Detect which cell encompasses the target text, then output its [X, Y] center coordinate. 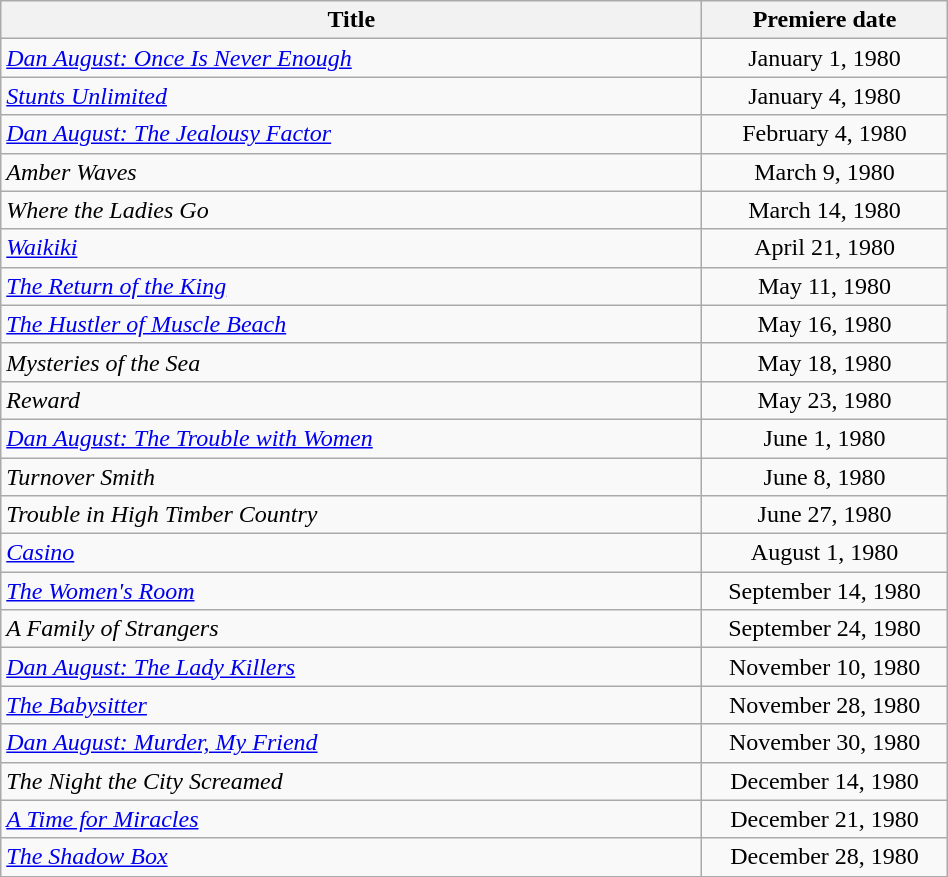
March 9, 1980 [824, 172]
Title [352, 20]
May 23, 1980 [824, 400]
Amber Waves [352, 172]
Dan August: The Lady Killers [352, 667]
September 14, 1980 [824, 591]
The Night the City Screamed [352, 781]
December 14, 1980 [824, 781]
November 10, 1980 [824, 667]
December 21, 1980 [824, 819]
Stunts Unlimited [352, 96]
The Hustler of Muscle Beach [352, 324]
Dan August: Once Is Never Enough [352, 58]
Dan August: The Trouble with Women [352, 438]
December 28, 1980 [824, 857]
November 28, 1980 [824, 705]
Casino [352, 553]
February 4, 1980 [824, 134]
Waikiki [352, 248]
November 30, 1980 [824, 743]
The Women's Room [352, 591]
Dan August: Murder, My Friend [352, 743]
June 1, 1980 [824, 438]
The Shadow Box [352, 857]
A Family of Strangers [352, 629]
January 1, 1980 [824, 58]
June 27, 1980 [824, 515]
Premiere date [824, 20]
September 24, 1980 [824, 629]
May 18, 1980 [824, 362]
May 11, 1980 [824, 286]
March 14, 1980 [824, 210]
The Babysitter [352, 705]
Where the Ladies Go [352, 210]
Trouble in High Timber Country [352, 515]
August 1, 1980 [824, 553]
Dan August: The Jealousy Factor [352, 134]
Mysteries of the Sea [352, 362]
Turnover Smith [352, 477]
April 21, 1980 [824, 248]
Reward [352, 400]
The Return of the King [352, 286]
January 4, 1980 [824, 96]
May 16, 1980 [824, 324]
A Time for Miracles [352, 819]
June 8, 1980 [824, 477]
